Pinpoint the cell where the given text exists, returning its [X, Y] midpoint coordinate. 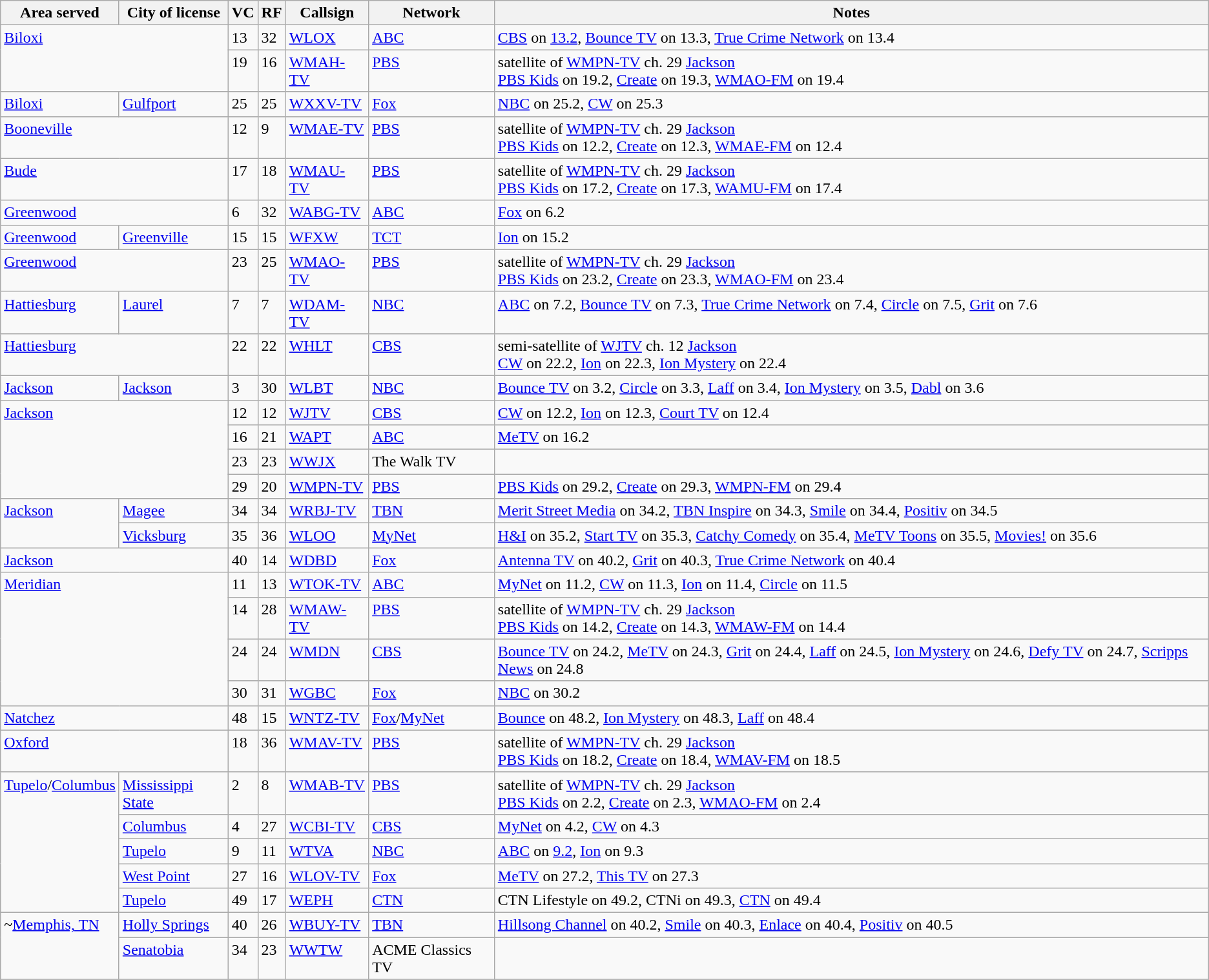
49 [243, 901]
19 [243, 71]
29 [243, 486]
Bude [115, 180]
MyNet [431, 536]
WEPH [327, 901]
WRBJ-TV [327, 511]
WDAM-TV [327, 313]
Mississippi State [173, 793]
ACME Classics TV [431, 959]
WMAU-TV [327, 180]
VC [243, 13]
8 [271, 793]
CBS on 13.2, Bounce TV on 13.3, True Crime Network on 13.4 [851, 37]
ABC on 7.2, Bounce TV on 7.3, True Crime Network on 7.4, Circle on 7.5, Grit on 7.6 [851, 313]
WTVA [327, 851]
WLOV-TV [327, 875]
Area served [60, 13]
MeTV on 27.2, This TV on 27.3 [851, 875]
2 [243, 793]
Meridian [115, 639]
satellite of WMPN-TV ch. 29 JacksonPBS Kids on 14.2, Create on 14.3, WMAW-FM on 14.4 [851, 618]
TCT [431, 237]
3 [243, 388]
4 [243, 826]
WAPT [327, 437]
21 [271, 437]
satellite of WMPN-TV ch. 29 JacksonPBS Kids on 23.2, Create on 23.3, WMAO-FM on 23.4 [851, 270]
Tupelo/Columbus [60, 842]
MyNet on 11.2, CW on 11.3, Ion on 11.4, Circle on 11.5 [851, 585]
WWTW [327, 959]
WMAW-TV [327, 618]
RF [271, 13]
Bounce TV on 3.2, Circle on 3.3, Laff on 3.4, Ion Mystery on 3.5, Dabl on 3.6 [851, 388]
Laurel [173, 313]
WXXV-TV [327, 104]
WMAE-TV [327, 137]
NBC on 30.2 [851, 693]
48 [243, 718]
28 [271, 618]
Booneville [115, 137]
WFXW [327, 237]
Gulfport [173, 104]
CTN [431, 901]
satellite of WMPN-TV ch. 29 JacksonPBS Kids on 17.2, Create on 17.3, WAMU-FM on 17.4 [851, 180]
~Memphis, TN [60, 946]
WHLT [327, 354]
Oxford [115, 751]
Senatobia [173, 959]
WLOX [327, 37]
Notes [851, 13]
WTOK-TV [327, 585]
WLBT [327, 388]
Vicksburg [173, 536]
Fox on 6.2 [851, 213]
WCBI-TV [327, 826]
WABG-TV [327, 213]
NBC on 25.2, CW on 25.3 [851, 104]
ABC on 9.2, Ion on 9.3 [851, 851]
WMAB-TV [327, 793]
WWJX [327, 462]
WNTZ-TV [327, 718]
WMDN [327, 660]
WMAO-TV [327, 270]
semi-satellite of WJTV ch. 12 JacksonCW on 22.2, Ion on 22.3, Ion Mystery on 22.4 [851, 354]
Greenville [173, 237]
Ion on 15.2 [851, 237]
WMAV-TV [327, 751]
satellite of WMPN-TV ch. 29 JacksonPBS Kids on 19.2, Create on 19.3, WMAO-FM on 19.4 [851, 71]
Natchez [115, 718]
31 [271, 693]
Bounce TV on 24.2, MeTV on 24.3, Grit on 24.4, Laff on 24.5, Ion Mystery on 24.6, Defy TV on 24.7, Scripps News on 24.8 [851, 660]
Hillsong Channel on 40.2, Smile on 40.3, Enlace on 40.4, Positiv on 40.5 [851, 925]
WGBC [327, 693]
26 [271, 925]
6 [243, 213]
WDBD [327, 560]
CTN Lifestyle on 49.2, CTNi on 49.3, CTN on 49.4 [851, 901]
Callsign [327, 13]
WJTV [327, 413]
Columbus [173, 826]
The Walk TV [431, 462]
Magee [173, 511]
MeTV on 16.2 [851, 437]
Holly Springs [173, 925]
CW on 12.2, Ion on 12.3, Court TV on 12.4 [851, 413]
Network [431, 13]
WMPN-TV [327, 486]
MyNet on 4.2, CW on 4.3 [851, 826]
Antenna TV on 40.2, Grit on 40.3, True Crime Network on 40.4 [851, 560]
City of license [173, 13]
35 [243, 536]
WMAH-TV [327, 71]
Bounce on 48.2, Ion Mystery on 48.3, Laff on 48.4 [851, 718]
West Point [173, 875]
satellite of WMPN-TV ch. 29 JacksonPBS Kids on 12.2, Create on 12.3, WMAE-FM on 12.4 [851, 137]
PBS Kids on 29.2, Create on 29.3, WMPN-FM on 29.4 [851, 486]
Fox/MyNet [431, 718]
H&I on 35.2, Start TV on 35.3, Catchy Comedy on 35.4, MeTV Toons on 35.5, Movies! on 35.6 [851, 536]
WBUY-TV [327, 925]
satellite of WMPN-TV ch. 29 JacksonPBS Kids on 2.2, Create on 2.3, WMAO-FM on 2.4 [851, 793]
WLOO [327, 536]
satellite of WMPN-TV ch. 29 JacksonPBS Kids on 18.2, Create on 18.4, WMAV-FM on 18.5 [851, 751]
Merit Street Media on 34.2, TBN Inspire on 34.3, Smile on 34.4, Positiv on 34.5 [851, 511]
20 [271, 486]
